For the text-containing cell, return its midpoint in [x, y] coordinate format. 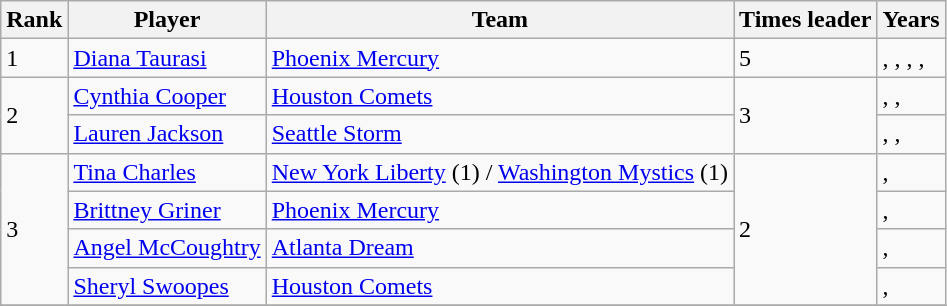
Sheryl Swoopes [167, 286]
Angel McCoughtry [167, 248]
Diana Taurasi [167, 58]
1 [34, 58]
Times leader [806, 20]
Atlanta Dream [500, 248]
Lauren Jackson [167, 134]
Years [911, 20]
Seattle Storm [500, 134]
Rank [34, 20]
Player [167, 20]
Cynthia Cooper [167, 96]
, , , , [911, 58]
New York Liberty (1) / Washington Mystics (1) [500, 172]
Tina Charles [167, 172]
Team [500, 20]
5 [806, 58]
Brittney Griner [167, 210]
